For the text-containing cell, return its midpoint in [x, y] coordinate format. 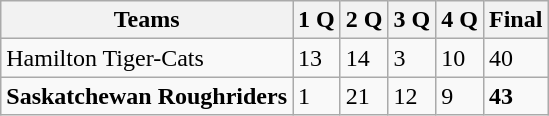
12 [412, 96]
40 [515, 58]
9 [460, 96]
10 [460, 58]
13 [317, 58]
Final [515, 20]
1 [317, 96]
3 Q [412, 20]
3 [412, 58]
Hamilton Tiger-Cats [147, 58]
Teams [147, 20]
14 [364, 58]
1 Q [317, 20]
4 Q [460, 20]
21 [364, 96]
Saskatchewan Roughriders [147, 96]
43 [515, 96]
2 Q [364, 20]
